Identify which cell holds the provided text, then report its [x, y] central coordinate. 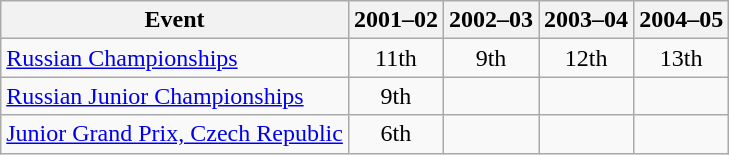
Junior Grand Prix, Czech Republic [175, 134]
2003–04 [586, 20]
Russian Junior Championships [175, 96]
6th [396, 134]
13th [682, 58]
11th [396, 58]
2004–05 [682, 20]
12th [586, 58]
Russian Championships [175, 58]
2001–02 [396, 20]
Event [175, 20]
2002–03 [490, 20]
